Scan for the cell matching the given text and deliver its [X, Y] coordinate at center. 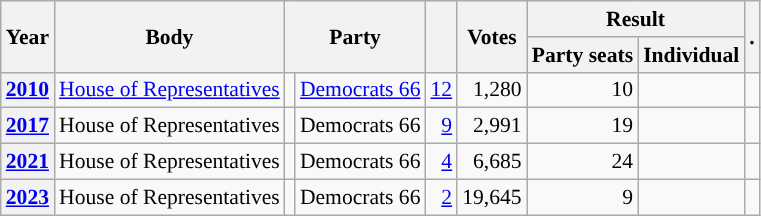
19 [582, 126]
4 [442, 162]
19,645 [492, 197]
2017 [28, 126]
2 [442, 197]
2010 [28, 90]
24 [582, 162]
10 [582, 90]
2,991 [492, 126]
Votes [492, 36]
Body [170, 36]
Party seats [582, 55]
Party [356, 36]
2021 [28, 162]
. [752, 36]
6,685 [492, 162]
Individual [691, 55]
1,280 [492, 90]
Result [636, 19]
Year [28, 36]
2023 [28, 197]
12 [442, 90]
